Detect which cell encompasses the target text, then output its (x, y) center coordinate. 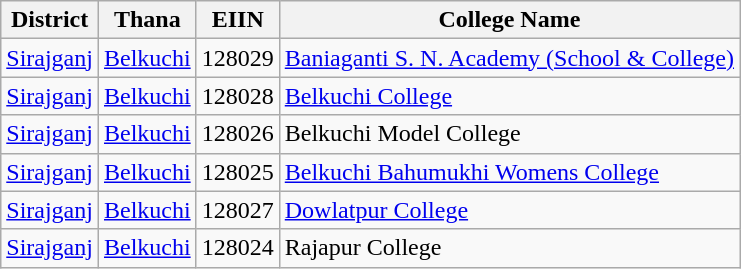
EIIN (238, 20)
128026 (238, 134)
Belkuchi Model College (509, 134)
128029 (238, 58)
District (50, 20)
Rajapur College (509, 248)
Thana (147, 20)
128025 (238, 172)
Dowlatpur College (509, 210)
Belkuchi Bahumukhi Womens College (509, 172)
College Name (509, 20)
128027 (238, 210)
128024 (238, 248)
Belkuchi College (509, 96)
128028 (238, 96)
Baniaganti S. N. Academy (School & College) (509, 58)
